Pinpoint the cell where the given text exists, returning its (X, Y) midpoint coordinate. 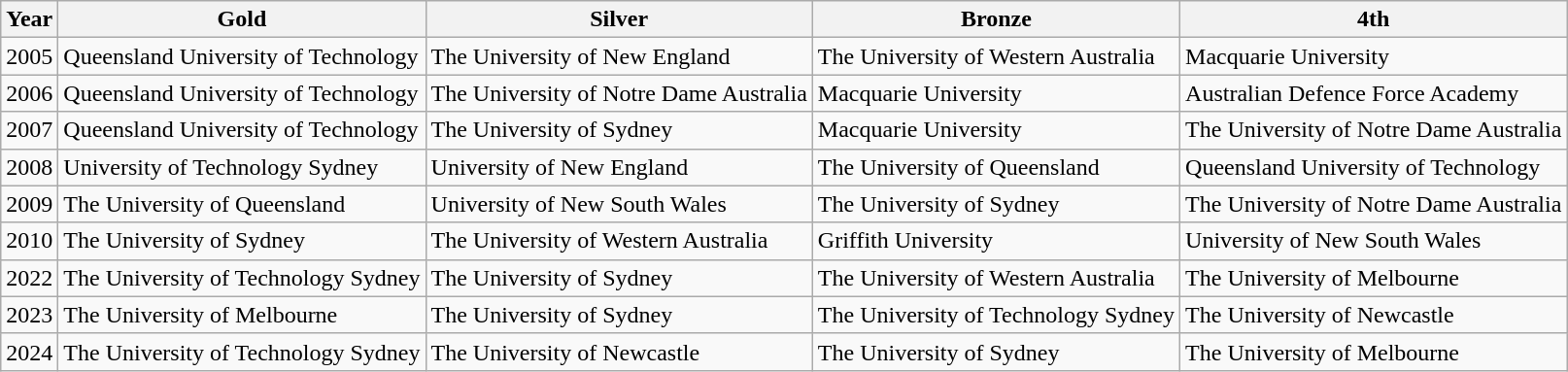
2005 (29, 56)
2006 (29, 93)
University of Technology Sydney (242, 167)
4th (1374, 19)
Griffith University (996, 241)
Year (29, 19)
The University of New England (619, 56)
2022 (29, 278)
University of New England (619, 167)
Bronze (996, 19)
2024 (29, 352)
Australian Defence Force Academy (1374, 93)
Silver (619, 19)
2009 (29, 204)
2010 (29, 241)
2008 (29, 167)
2023 (29, 315)
2007 (29, 130)
Gold (242, 19)
